Search for the cell housing the specified text and yield its [X, Y] center coordinate. 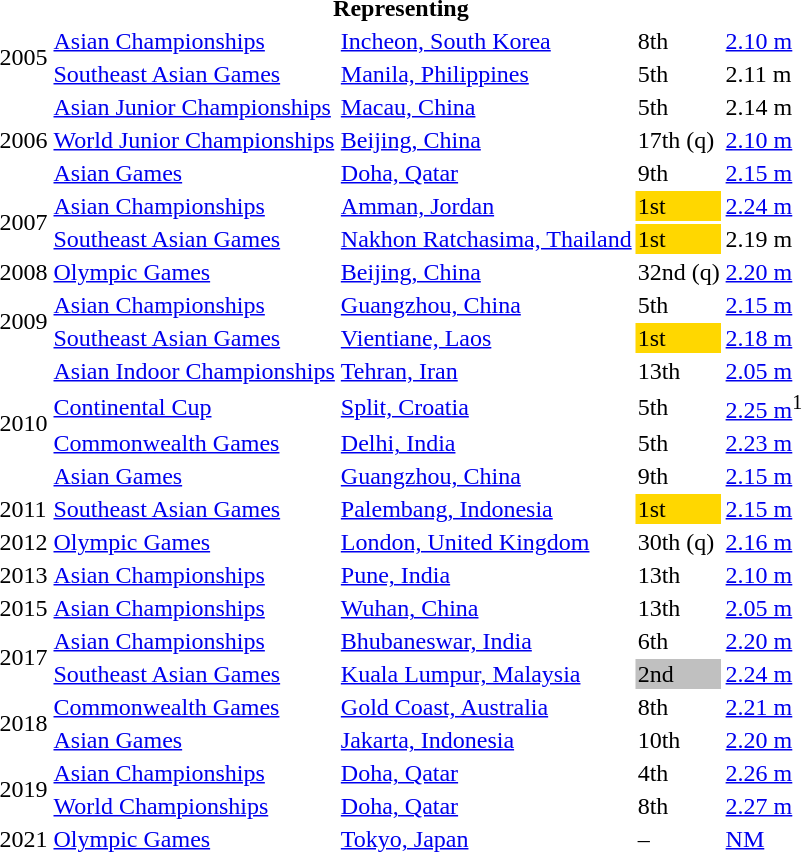
Bhubaneswar, India [486, 641]
10th [678, 740]
2nd [678, 674]
Vientiane, Laos [486, 338]
6th [678, 641]
World Junior Championships [194, 140]
Tehran, Iran [486, 371]
Asian Junior Championships [194, 107]
Gold Coast, Australia [486, 707]
30th (q) [678, 542]
Pune, India [486, 575]
World Championships [194, 806]
4th [678, 773]
Asian Indoor Championships [194, 371]
Amman, Jordan [486, 206]
Incheon, South Korea [486, 41]
London, United Kingdom [486, 542]
Manila, Philippines [486, 74]
Continental Cup [194, 407]
Delhi, India [486, 443]
Split, Croatia [486, 407]
Jakarta, Indonesia [486, 740]
Wuhan, China [486, 608]
Macau, China [486, 107]
32nd (q) [678, 272]
Palembang, Indonesia [486, 509]
Kuala Lumpur, Malaysia [486, 674]
17th (q) [678, 140]
Nakhon Ratchasima, Thailand [486, 239]
